From the cell containing the given text, extract its center point as (X, Y) coordinate. 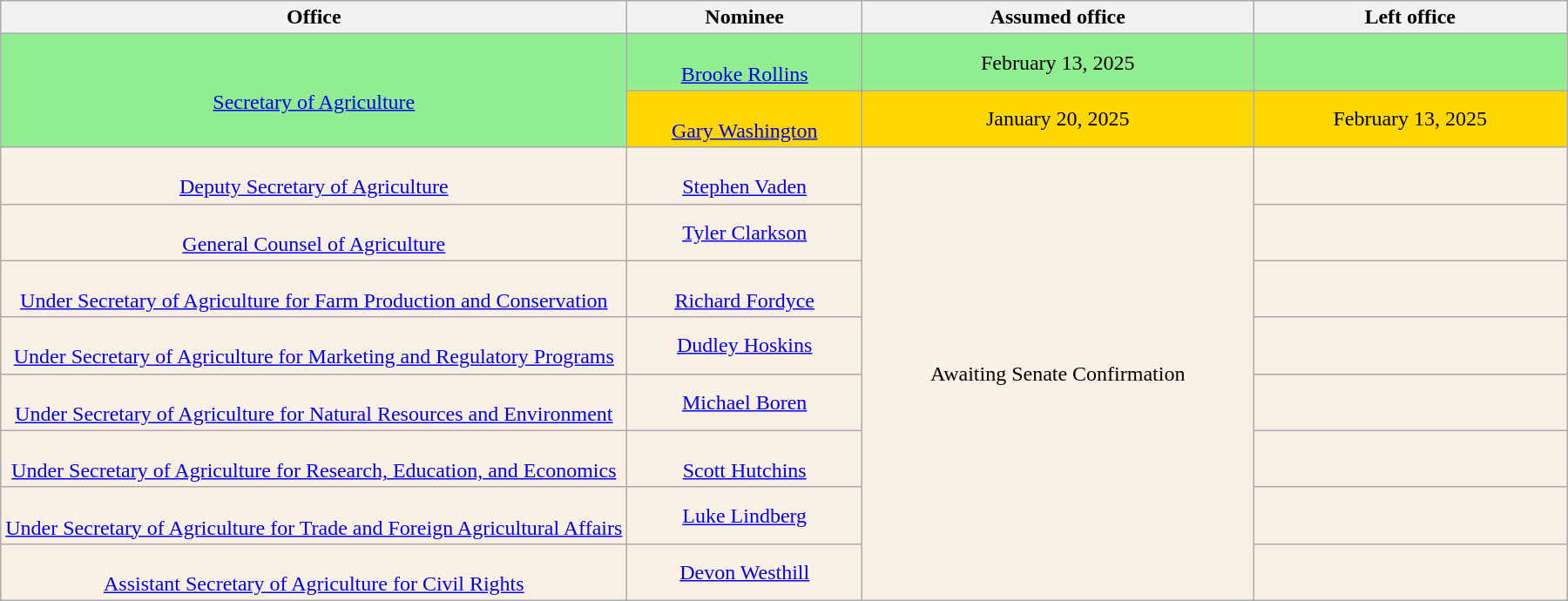
Gary Washington (745, 118)
Dudley Hoskins (745, 345)
Office (314, 17)
Awaiting Senate Confirmation (1058, 374)
Under Secretary of Agriculture for Marketing and Regulatory Programs (314, 345)
Assistant Secretary of Agriculture for Civil Rights (314, 571)
January 20, 2025 (1058, 118)
Brooke Rollins (745, 63)
Secretary of Agriculture (314, 91)
Under Secretary of Agriculture for Natural Resources and Environment (314, 402)
Deputy Secretary of Agriculture (314, 176)
Richard Fordyce (745, 289)
General Counsel of Agriculture (314, 232)
Under Secretary of Agriculture for Research, Education, and Economics (314, 458)
Michael Boren (745, 402)
Left office (1410, 17)
Stephen Vaden (745, 176)
Under Secretary of Agriculture for Farm Production and Conservation (314, 289)
Scott Hutchins (745, 458)
Tyler Clarkson (745, 232)
Luke Lindberg (745, 516)
Under Secretary of Agriculture for Trade and Foreign Agricultural Affairs (314, 516)
Devon Westhill (745, 571)
Nominee (745, 17)
Assumed office (1058, 17)
